Pinpoint the cell where the given text exists, returning its (X, Y) midpoint coordinate. 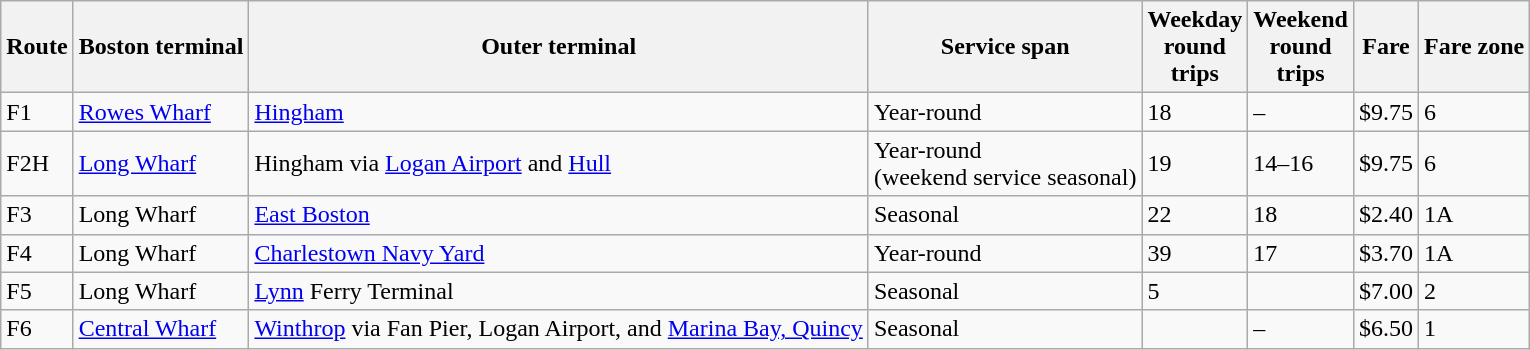
F2H (37, 164)
Fare zone (1474, 47)
1 (1474, 329)
$2.40 (1386, 215)
F5 (37, 291)
Year-round(weekend service seasonal) (1005, 164)
F1 (37, 112)
Rowes Wharf (161, 112)
Boston terminal (161, 47)
East Boston (558, 215)
Winthrop via Fan Pier, Logan Airport, and Marina Bay, Quincy (558, 329)
Hingham via Logan Airport and Hull (558, 164)
2 (1474, 291)
22 (1195, 215)
$3.70 (1386, 253)
19 (1195, 164)
Weekendroundtrips (1301, 47)
Central Wharf (161, 329)
F3 (37, 215)
Charlestown Navy Yard (558, 253)
$6.50 (1386, 329)
Route (37, 47)
5 (1195, 291)
14–16 (1301, 164)
Fare (1386, 47)
F6 (37, 329)
Outer terminal (558, 47)
Lynn Ferry Terminal (558, 291)
F4 (37, 253)
17 (1301, 253)
Hingham (558, 112)
Service span (1005, 47)
39 (1195, 253)
$7.00 (1386, 291)
Weekdayroundtrips (1195, 47)
